Return (x, y) of the center of cell containing provided text 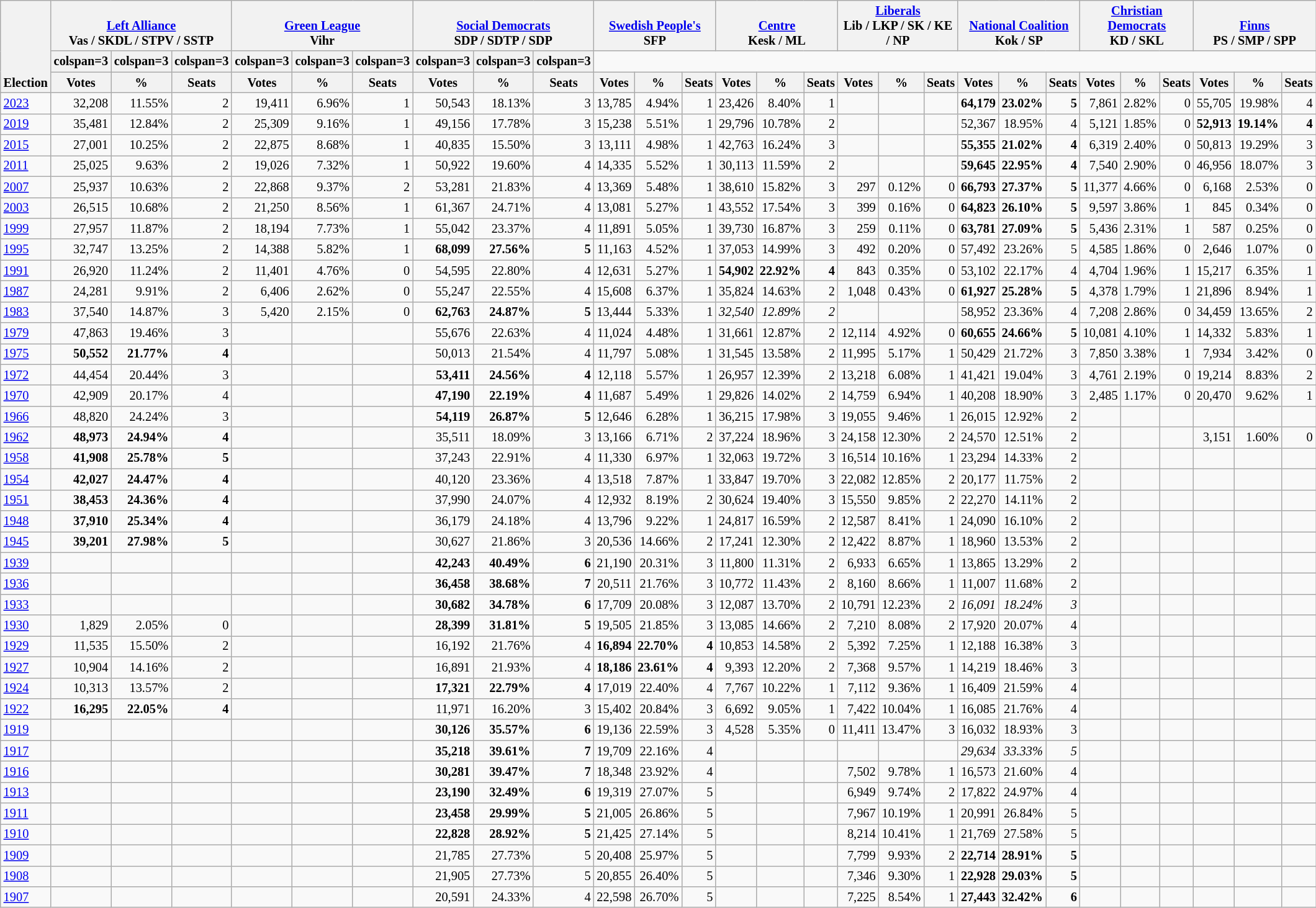
4.10% (1140, 333)
1917 (26, 751)
22,828 (443, 834)
7,861 (1101, 103)
9.05% (780, 709)
12,422 (859, 542)
55,705 (1214, 103)
8,160 (859, 583)
31.81% (503, 626)
26.87% (503, 416)
57,492 (978, 249)
39.61% (503, 751)
27.09% (1022, 228)
50,013 (443, 354)
10.04% (901, 709)
8.68% (323, 145)
16,295 (81, 709)
42,027 (81, 479)
11,800 (736, 563)
24.47% (142, 479)
30,627 (443, 542)
Swedish People'sSFP (656, 25)
18.13% (503, 103)
18,186 (615, 667)
5.17% (901, 354)
1951 (26, 500)
4.98% (658, 145)
7,934 (1214, 354)
37,540 (81, 312)
43,552 (736, 208)
22.92% (780, 271)
12.20% (780, 667)
22,868 (262, 187)
26,920 (81, 271)
25.34% (142, 521)
14.02% (780, 395)
21.72% (1022, 354)
10.41% (901, 834)
1.07% (1258, 249)
10.16% (901, 458)
7,225 (859, 897)
13,111 (615, 145)
16.20% (503, 709)
17,920 (978, 626)
14,759 (859, 395)
23,458 (443, 814)
23,294 (978, 458)
10.68% (142, 208)
18.09% (503, 438)
0.43% (901, 291)
13,085 (736, 626)
5,121 (1101, 124)
24,817 (736, 521)
24,281 (81, 291)
399 (859, 208)
11,024 (615, 333)
27.07% (658, 793)
17,321 (443, 688)
13.29% (1022, 563)
8.08% (901, 626)
24,570 (978, 438)
50,813 (1214, 145)
12,188 (978, 646)
11,971 (443, 709)
11,377 (1101, 187)
24.97% (1022, 793)
1972 (26, 375)
8.94% (1258, 291)
12.23% (901, 605)
25,309 (262, 124)
10.25% (142, 145)
9.63% (142, 166)
7.25% (901, 646)
27,443 (978, 897)
22.55% (503, 291)
1916 (26, 771)
36,215 (736, 416)
24.71% (503, 208)
20,591 (443, 897)
21,425 (615, 834)
22.40% (658, 688)
1.86% (1140, 249)
22.91% (503, 458)
7.73% (323, 228)
11.68% (1022, 583)
19,026 (262, 166)
14,332 (1214, 333)
52,367 (978, 124)
19.04% (1022, 375)
19,411 (262, 103)
55,355 (978, 145)
21,896 (1214, 291)
1939 (26, 563)
5.82% (323, 249)
29.03% (1022, 876)
15,608 (615, 291)
1.85% (1140, 124)
5.52% (658, 166)
9.16% (323, 124)
9.37% (323, 187)
13.65% (1258, 312)
59,645 (978, 166)
32.42% (1022, 897)
55,676 (443, 333)
12.92% (1022, 416)
0.20% (901, 249)
5.05% (658, 228)
11,163 (615, 249)
23.26% (1022, 249)
25,025 (81, 166)
2,485 (1101, 395)
9,393 (736, 667)
13,218 (859, 375)
14,388 (262, 249)
2023 (26, 103)
9.36% (901, 688)
4,704 (1101, 271)
33,847 (736, 479)
6,692 (736, 709)
22.05% (142, 709)
12.89% (780, 312)
23.92% (658, 771)
Election (26, 46)
10,791 (859, 605)
6,406 (262, 291)
2,646 (1214, 249)
14.87% (142, 312)
14.99% (780, 249)
42,909 (81, 395)
1999 (26, 228)
24.94% (142, 438)
2007 (26, 187)
21,905 (443, 876)
1933 (26, 605)
58,952 (978, 312)
1919 (26, 730)
9.78% (901, 771)
21,005 (615, 814)
9.30% (901, 876)
18,194 (262, 228)
24,158 (859, 438)
2.62% (323, 291)
24.56% (503, 375)
15,550 (859, 500)
24.24% (142, 416)
1913 (26, 793)
16,192 (443, 646)
20.08% (658, 605)
22,270 (978, 500)
12,631 (615, 271)
19.14% (1258, 124)
19.72% (780, 458)
3.86% (1140, 208)
20,536 (615, 542)
9.62% (1258, 395)
21.60% (1022, 771)
27,001 (81, 145)
66,793 (978, 187)
1948 (26, 521)
19,055 (859, 416)
20.84% (658, 709)
29,796 (736, 124)
22,598 (615, 897)
32,747 (81, 249)
5.51% (658, 124)
14.16% (142, 667)
12,932 (615, 500)
46,956 (1214, 166)
2.19% (1140, 375)
1991 (26, 271)
4.92% (901, 333)
11,330 (615, 458)
8.54% (901, 897)
845 (1214, 208)
36,458 (443, 583)
39,730 (736, 228)
31,661 (736, 333)
0.34% (1258, 208)
587 (1214, 228)
37,224 (736, 438)
25.28% (1022, 291)
12.87% (780, 333)
8,214 (859, 834)
1929 (26, 646)
12.39% (780, 375)
5.35% (780, 730)
21.83% (503, 187)
22.79% (503, 688)
13,369 (615, 187)
26.10% (1022, 208)
20,470 (1214, 395)
7,208 (1101, 312)
Social DemocratsSDP / SDTP / SDP (503, 25)
38,610 (736, 187)
55,247 (443, 291)
0.16% (901, 208)
19.29% (1258, 145)
11,995 (859, 354)
32,540 (736, 312)
29.99% (503, 814)
63,781 (978, 228)
16,891 (443, 667)
1970 (26, 395)
22.59% (658, 730)
22.19% (503, 395)
6.94% (901, 395)
1954 (26, 479)
28,399 (443, 626)
11,891 (615, 228)
19,319 (615, 793)
50,429 (978, 354)
47,863 (81, 333)
22,928 (978, 876)
297 (859, 187)
2.05% (142, 626)
54,119 (443, 416)
5.48% (658, 187)
10.63% (142, 187)
843 (859, 271)
40,835 (443, 145)
11,687 (615, 395)
FinnsPS / SMP / SPP (1255, 25)
48,973 (81, 438)
1908 (26, 876)
1936 (26, 583)
12,114 (859, 333)
11.87% (142, 228)
6,949 (859, 793)
8.87% (901, 542)
26.70% (658, 897)
2.86% (1140, 312)
19.70% (780, 479)
55,042 (443, 228)
26.84% (1022, 814)
35.57% (503, 730)
10.22% (780, 688)
42,243 (443, 563)
10,853 (736, 646)
23.61% (658, 667)
6.96% (323, 103)
4,761 (1101, 375)
1.79% (1140, 291)
30,113 (736, 166)
16.24% (780, 145)
16,091 (978, 605)
8.19% (658, 500)
Green LeagueVihr (322, 25)
6.65% (901, 563)
1924 (26, 688)
13,081 (615, 208)
21.93% (503, 667)
19,214 (1214, 375)
37,990 (443, 500)
0.11% (901, 228)
1,829 (81, 626)
11.31% (780, 563)
20,511 (615, 583)
0.25% (1258, 228)
6.35% (1258, 271)
25.78% (142, 458)
15,402 (615, 709)
11.24% (142, 271)
4.52% (658, 249)
21.85% (658, 626)
5.08% (658, 354)
13,865 (978, 563)
9.22% (658, 521)
4,378 (1101, 291)
18,960 (978, 542)
1.60% (1258, 438)
30,682 (443, 605)
37,243 (443, 458)
6.37% (658, 291)
53,281 (443, 187)
17,019 (615, 688)
4,585 (1101, 249)
24.87% (503, 312)
13.53% (1022, 542)
21,250 (262, 208)
1922 (26, 709)
21.86% (503, 542)
26,957 (736, 375)
5,436 (1101, 228)
11,411 (859, 730)
24,090 (978, 521)
7,368 (859, 667)
40,120 (443, 479)
1995 (26, 249)
9.46% (901, 416)
15,238 (615, 124)
13.70% (780, 605)
7,967 (859, 814)
12,646 (615, 416)
7.32% (323, 166)
21.02% (1022, 145)
34,459 (1214, 312)
15,217 (1214, 271)
22.16% (658, 751)
5.83% (1258, 333)
20,408 (615, 855)
22,082 (859, 479)
35,481 (81, 124)
7,799 (859, 855)
14,335 (615, 166)
13.25% (142, 249)
8.41% (901, 521)
32,208 (81, 103)
41,908 (81, 458)
7,502 (859, 771)
20.44% (142, 375)
16.59% (780, 521)
5.49% (658, 395)
25.97% (658, 855)
2.82% (1140, 103)
35,218 (443, 751)
27.37% (1022, 187)
12.85% (901, 479)
22,875 (262, 145)
4.94% (658, 103)
22.95% (1022, 166)
54,595 (443, 271)
11.43% (780, 583)
38,453 (81, 500)
13,785 (615, 103)
1966 (26, 416)
1910 (26, 834)
26,515 (81, 208)
17.98% (780, 416)
32.49% (503, 793)
1,048 (859, 291)
32,063 (736, 458)
21,785 (443, 855)
1927 (26, 667)
24.18% (503, 521)
21.59% (1022, 688)
9.74% (901, 793)
16,573 (978, 771)
1911 (26, 814)
19.98% (1258, 103)
10.78% (780, 124)
16,032 (978, 730)
21,769 (978, 834)
22.17% (1022, 271)
0.35% (901, 271)
22,714 (978, 855)
48,820 (81, 416)
18.46% (1022, 667)
18.96% (780, 438)
3.42% (1258, 354)
12,118 (615, 375)
13,444 (615, 312)
18.93% (1022, 730)
19.60% (503, 166)
14.33% (1022, 458)
37,910 (81, 521)
30,281 (443, 771)
18.24% (1022, 605)
23.02% (1022, 103)
14.58% (780, 646)
17,822 (978, 793)
7,346 (859, 876)
20,855 (615, 876)
28.91% (1022, 855)
12,587 (859, 521)
2.53% (1258, 187)
17,241 (736, 542)
11.55% (142, 103)
40,208 (978, 395)
7,540 (1101, 166)
23,190 (443, 793)
CentreKesk / ML (777, 25)
40.49% (503, 563)
50,552 (81, 354)
11.59% (780, 166)
6,319 (1101, 145)
23.37% (503, 228)
61,367 (443, 208)
13.47% (901, 730)
60,655 (978, 333)
4.76% (323, 271)
4.48% (658, 333)
25,937 (81, 187)
9.93% (901, 855)
68,099 (443, 249)
1.96% (1140, 271)
8.66% (901, 583)
13,796 (615, 521)
39,201 (81, 542)
10,772 (736, 583)
22.70% (658, 646)
2.15% (323, 312)
19,136 (615, 730)
9.57% (901, 667)
11,007 (978, 583)
17.54% (780, 208)
7,112 (859, 688)
8.83% (1258, 375)
1983 (26, 312)
17,709 (615, 605)
29,826 (736, 395)
50,922 (443, 166)
2.40% (1140, 145)
14.63% (780, 291)
34.78% (503, 605)
5,420 (262, 312)
27,957 (81, 228)
30,624 (736, 500)
39.47% (503, 771)
19,505 (615, 626)
Christian DemocratsKD / SKL (1137, 25)
28.92% (503, 834)
26,015 (978, 416)
8.40% (780, 103)
26.86% (658, 814)
1962 (26, 438)
9.91% (142, 291)
18.07% (1258, 166)
21.77% (142, 354)
1907 (26, 897)
3,151 (1214, 438)
24.66% (1022, 333)
19.46% (142, 333)
54,902 (736, 271)
5.33% (658, 312)
2019 (26, 124)
10,081 (1101, 333)
2.90% (1140, 166)
14,219 (978, 667)
20,991 (978, 814)
16,894 (615, 646)
21,190 (615, 563)
9,597 (1101, 208)
47,190 (443, 395)
27.58% (1022, 834)
53,411 (443, 375)
30,126 (443, 730)
18,348 (615, 771)
20.17% (142, 395)
20.31% (658, 563)
6.08% (901, 375)
33.33% (1022, 751)
1930 (26, 626)
6,933 (859, 563)
24.07% (503, 500)
6.28% (658, 416)
11,401 (262, 271)
18.90% (1022, 395)
24.36% (142, 500)
LiberalsLib / LKP / SK / KE / NP (898, 25)
35,824 (736, 291)
38.68% (503, 583)
13,518 (615, 479)
Left AllianceVas / SKDL / STPV / SSTP (142, 25)
50,543 (443, 103)
13.58% (780, 354)
18.95% (1022, 124)
492 (859, 249)
7,850 (1101, 354)
29,634 (978, 751)
22.80% (503, 271)
16,514 (859, 458)
23,426 (736, 103)
7,767 (736, 688)
6,168 (1214, 187)
16.10% (1022, 521)
1987 (26, 291)
National CoalitionKok / SP (1019, 25)
5.57% (658, 375)
1.17% (1140, 395)
17.78% (503, 124)
64,179 (978, 103)
10,313 (81, 688)
13,166 (615, 438)
13.57% (142, 688)
16.38% (1022, 646)
22.63% (503, 333)
19,709 (615, 751)
19.40% (780, 500)
3.38% (1140, 354)
37,053 (736, 249)
2003 (26, 208)
259 (859, 228)
27.14% (658, 834)
4.66% (1140, 187)
5,392 (859, 646)
6.97% (658, 458)
14.11% (1022, 500)
36,179 (443, 521)
61,927 (978, 291)
52,913 (1214, 124)
26.40% (658, 876)
35,511 (443, 438)
44,454 (81, 375)
11.75% (1022, 479)
2015 (26, 145)
4,528 (736, 730)
8.56% (323, 208)
6.71% (658, 438)
27.56% (503, 249)
15.82% (780, 187)
2.31% (1140, 228)
10.19% (901, 814)
49,156 (443, 124)
0.12% (901, 187)
1945 (26, 542)
41,421 (978, 375)
16.87% (780, 228)
7,422 (859, 709)
20.07% (1022, 626)
16,085 (978, 709)
31,545 (736, 354)
7,210 (859, 626)
12,087 (736, 605)
10,904 (81, 667)
27.98% (142, 542)
12.51% (1022, 438)
11,797 (615, 354)
64,823 (978, 208)
11,535 (81, 646)
1909 (26, 855)
9.85% (901, 500)
7.87% (658, 479)
42,763 (736, 145)
53,102 (978, 271)
1979 (26, 333)
1958 (26, 458)
62,763 (443, 312)
1975 (26, 354)
2011 (26, 166)
24.33% (503, 897)
16,409 (978, 688)
20,177 (978, 479)
21.54% (503, 354)
12.84% (142, 124)
